Return (x, y) of the center of cell containing provided text 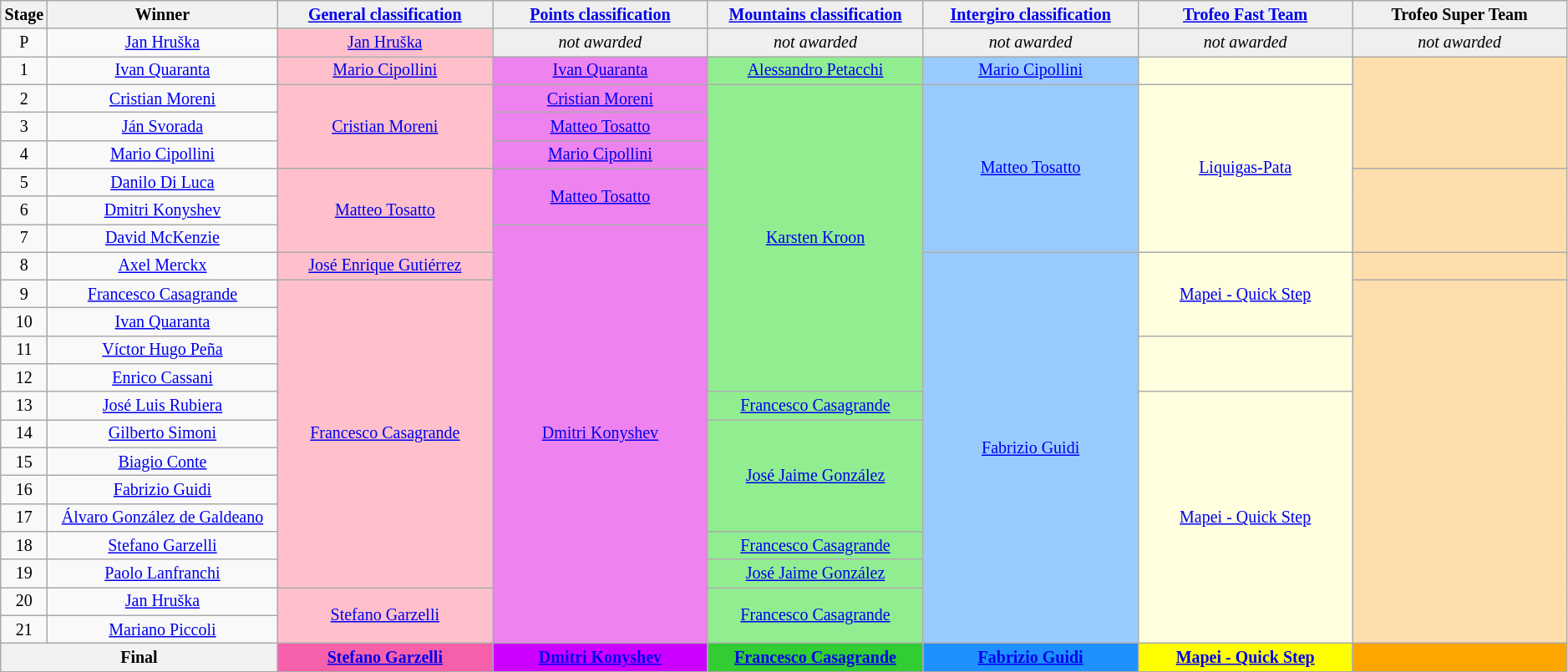
Alessandro Petacchi (815, 70)
P (24, 43)
Axel Merckx (162, 265)
12 (24, 377)
José Enrique Gutiérrez (385, 265)
Stage (24, 15)
3 (24, 127)
Ján Svorada (162, 127)
1 (24, 70)
Final (139, 658)
Víctor Hugo Peña (162, 351)
4 (24, 154)
7 (24, 239)
General classification (385, 15)
Liquigas-Pata (1245, 169)
10 (24, 322)
13 (24, 406)
21 (24, 629)
15 (24, 462)
17 (24, 518)
Karsten Kroon (815, 238)
José Luis Rubiera (162, 406)
Biagio Conte (162, 462)
9 (24, 294)
Mariano Piccoli (162, 629)
6 (24, 210)
16 (24, 489)
18 (24, 546)
14 (24, 434)
Intergiro classification (1031, 15)
Danilo Di Luca (162, 182)
20 (24, 601)
Points classification (601, 15)
Gilberto Simoni (162, 434)
19 (24, 573)
2 (24, 99)
Winner (162, 15)
8 (24, 265)
Mountains classification (815, 15)
Trofeo Super Team (1459, 15)
5 (24, 182)
Trofeo Fast Team (1245, 15)
Álvaro González de Galdeano (162, 518)
Paolo Lanfranchi (162, 573)
11 (24, 351)
David McKenzie (162, 239)
Enrico Cassani (162, 377)
